Search for the cell housing the specified text and yield its [X, Y] center coordinate. 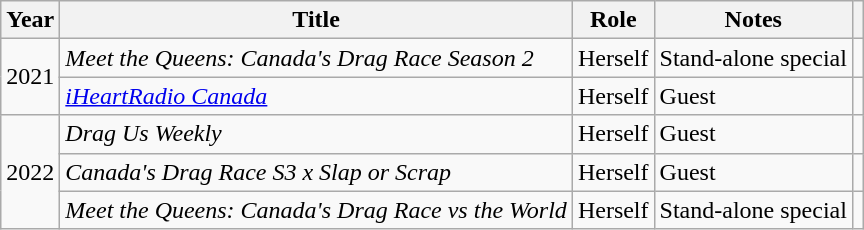
Notes [753, 20]
Canada's Drag Race S3 x Slap or Scrap [316, 172]
Year [30, 20]
Drag Us Weekly [316, 134]
2022 [30, 172]
Title [316, 20]
Meet the Queens: Canada's Drag Race vs the World [316, 210]
Meet the Queens: Canada's Drag Race Season 2 [316, 58]
Role [613, 20]
2021 [30, 77]
iHeartRadio Canada [316, 96]
